Return the (X, Y) coordinate for the center point of the cell that contains the specified text.  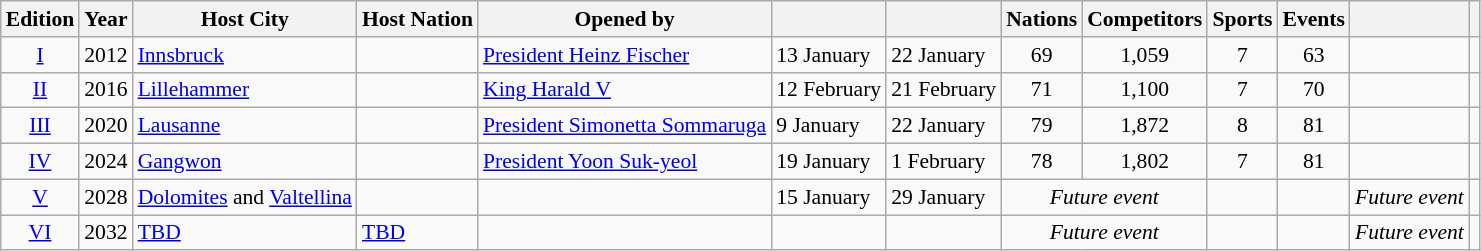
IV (40, 162)
70 (1313, 90)
Events (1313, 19)
I (40, 55)
2016 (106, 90)
29 January (944, 197)
President Yoon Suk-yeol (624, 162)
63 (1313, 55)
Opened by (624, 19)
2024 (106, 162)
2028 (106, 197)
21 February (944, 90)
President Simonetta Sommaruga (624, 126)
Gangwon (245, 162)
69 (1042, 55)
12 February (828, 90)
King Harald V (624, 90)
2020 (106, 126)
Nations (1042, 19)
Lillehammer (245, 90)
78 (1042, 162)
Host City (245, 19)
Innsbruck (245, 55)
1 February (944, 162)
Year (106, 19)
Dolomites and Valtellina (245, 197)
III (40, 126)
V (40, 197)
71 (1042, 90)
2032 (106, 233)
1,100 (1144, 90)
Lausanne (245, 126)
79 (1042, 126)
1,059 (1144, 55)
1,802 (1144, 162)
19 January (828, 162)
Edition (40, 19)
1,872 (1144, 126)
II (40, 90)
Host Nation (418, 19)
President Heinz Fischer (624, 55)
VI (40, 233)
Sports (1242, 19)
Competitors (1144, 19)
9 January (828, 126)
2012 (106, 55)
13 January (828, 55)
15 January (828, 197)
8 (1242, 126)
